For the text-containing cell, return its midpoint in (X, Y) coordinate format. 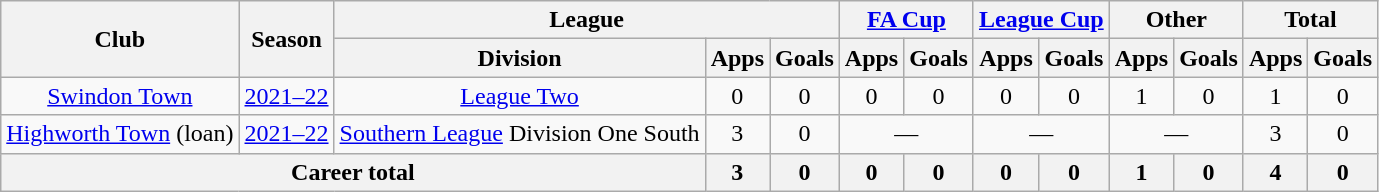
League Two (520, 96)
Southern League Division One South (520, 134)
Other (1176, 20)
Total (1310, 20)
FA Cup (906, 20)
Division (520, 58)
Season (286, 39)
Highworth Town (loan) (120, 134)
League (586, 20)
Career total (353, 172)
4 (1275, 172)
League Cup (1041, 20)
Club (120, 39)
Swindon Town (120, 96)
